Determine the [X, Y] coordinate at the center of the cell enclosing the given text.  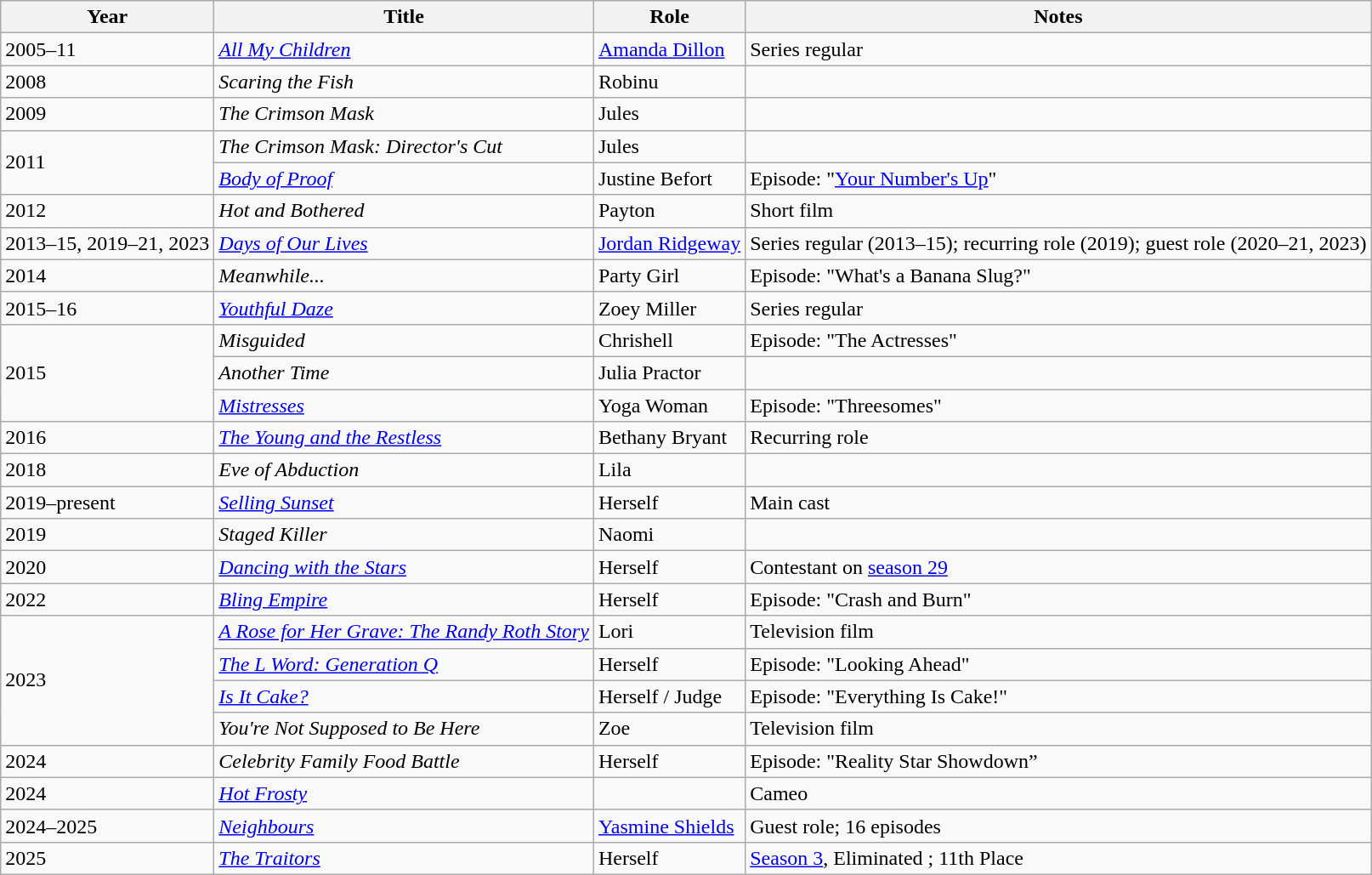
2009 [107, 114]
Body of Proof [405, 179]
Mistresses [405, 406]
Episode: "Looking Ahead" [1058, 664]
You're Not Supposed to Be Here [405, 729]
Misguided [405, 340]
The Crimson Mask: Director's Cut [405, 146]
Recurring role [1058, 438]
Cameo [1058, 793]
Meanwhile... [405, 276]
Days of Our Lives [405, 243]
Lila [669, 470]
2014 [107, 276]
Staged Killer [405, 535]
Episode: "Everything Is Cake!" [1058, 696]
2019 [107, 535]
Year [107, 17]
Episode: "What's a Banana Slug?" [1058, 276]
The Young and the Restless [405, 438]
2012 [107, 211]
Party Girl [669, 276]
Hot Frosty [405, 793]
2019–present [107, 503]
2018 [107, 470]
Series regular (2013–15); recurring role (2019); guest role (2020–21, 2023) [1058, 243]
Yasmine Shields [669, 826]
Selling Sunset [405, 503]
Episode: "Reality Star Showdown” [1058, 761]
Episode: "Your Number's Up" [1058, 179]
Short film [1058, 211]
2015–16 [107, 308]
Youthful Daze [405, 308]
Title [405, 17]
2025 [107, 858]
Julia Practor [669, 372]
Amanda Dillon [669, 49]
Main cast [1058, 503]
Neighbours [405, 826]
A Rose for Her Grave: The Randy Roth Story [405, 632]
2022 [107, 599]
Contestant on season 29 [1058, 567]
All My Children [405, 49]
Naomi [669, 535]
Justine Befort [669, 179]
Role [669, 17]
2011 [107, 162]
Yoga Woman [669, 406]
Is It Cake? [405, 696]
2016 [107, 438]
2015 [107, 372]
Episode: "The Actresses" [1058, 340]
Zoey Miller [669, 308]
Bethany Bryant [669, 438]
Jordan Ridgeway [669, 243]
Scaring the Fish [405, 82]
Dancing with the Stars [405, 567]
The Traitors [405, 858]
Robinu [669, 82]
2023 [107, 680]
Eve of Abduction [405, 470]
The Crimson Mask [405, 114]
Episode: "Crash and Burn" [1058, 599]
Chrishell [669, 340]
2020 [107, 567]
Bling Empire [405, 599]
Lori [669, 632]
Episode: "Threesomes" [1058, 406]
Zoe [669, 729]
Season 3, Eliminated ; 11th Place [1058, 858]
Notes [1058, 17]
Guest role; 16 episodes [1058, 826]
Celebrity Family Food Battle [405, 761]
The L Word: Generation Q [405, 664]
Another Time [405, 372]
Payton [669, 211]
Hot and Bothered [405, 211]
2013–15, 2019–21, 2023 [107, 243]
Herself / Judge [669, 696]
2008 [107, 82]
2024–2025 [107, 826]
2005–11 [107, 49]
